Detect which cell encompasses the target text, then output its [X, Y] center coordinate. 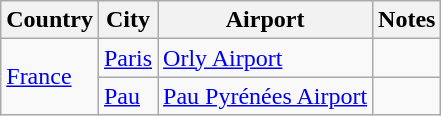
City [128, 20]
France [50, 77]
Pau [128, 96]
Orly Airport [266, 58]
Airport [266, 20]
Notes [407, 20]
Pau Pyrénées Airport [266, 96]
Paris [128, 58]
Country [50, 20]
